Locate the cell with the specified text and output its [X, Y] center coordinate. 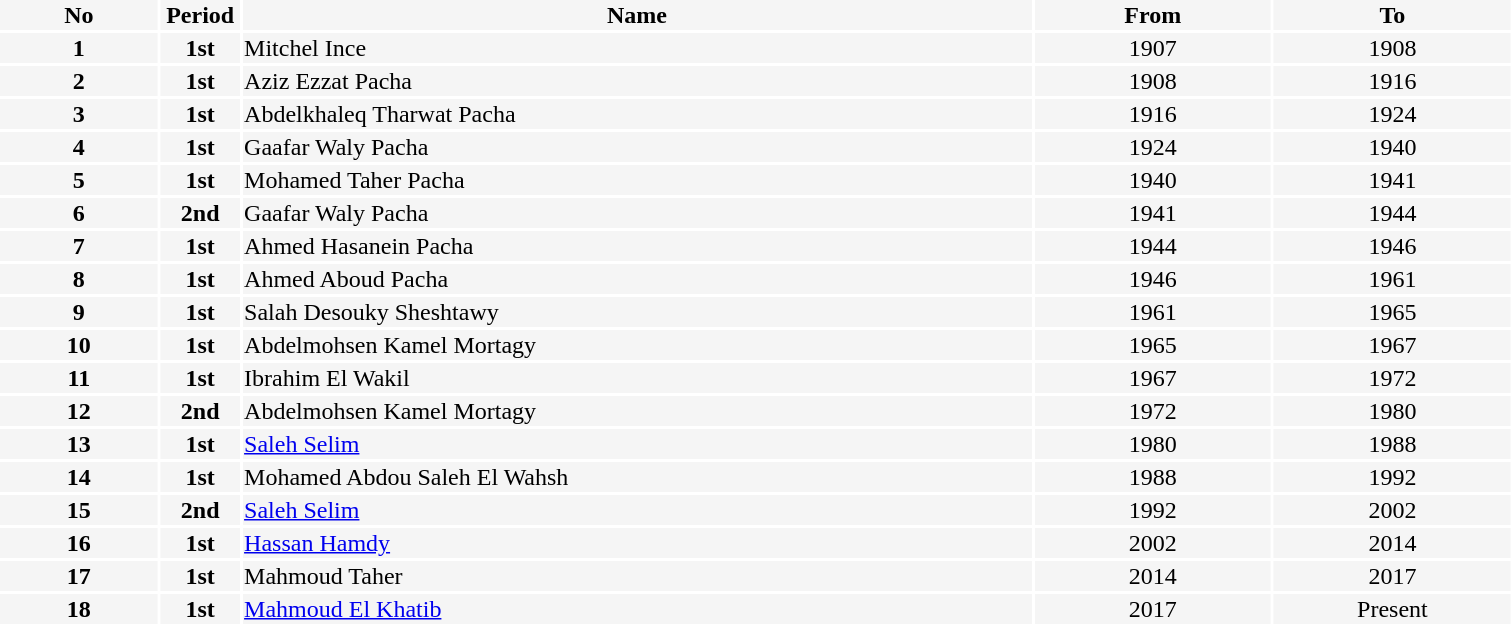
Salah Desouky Sheshtawy [638, 312]
5 [79, 180]
11 [79, 378]
7 [79, 246]
Mitchel Ince [638, 48]
Name [638, 15]
Present [1392, 609]
4 [79, 147]
Mahmoud Taher [638, 576]
To [1392, 15]
Mohamed Taher Pacha [638, 180]
10 [79, 345]
17 [79, 576]
Ibrahim El Wakil [638, 378]
14 [79, 477]
Ahmed Aboud Pacha [638, 279]
15 [79, 510]
16 [79, 543]
Aziz Ezzat Pacha [638, 81]
1 [79, 48]
8 [79, 279]
Mahmoud El Khatib [638, 609]
Abdelkhaleq Tharwat Pacha [638, 114]
Mohamed Abdou Saleh El Wahsh [638, 477]
13 [79, 444]
2 [79, 81]
12 [79, 411]
Ahmed Hasanein Pacha [638, 246]
1907 [1152, 48]
No [79, 15]
Hassan Hamdy [638, 543]
18 [79, 609]
9 [79, 312]
3 [79, 114]
6 [79, 213]
From [1152, 15]
Period [200, 15]
